Provide the (x, y) coordinate of the cell's center where the given text is located.  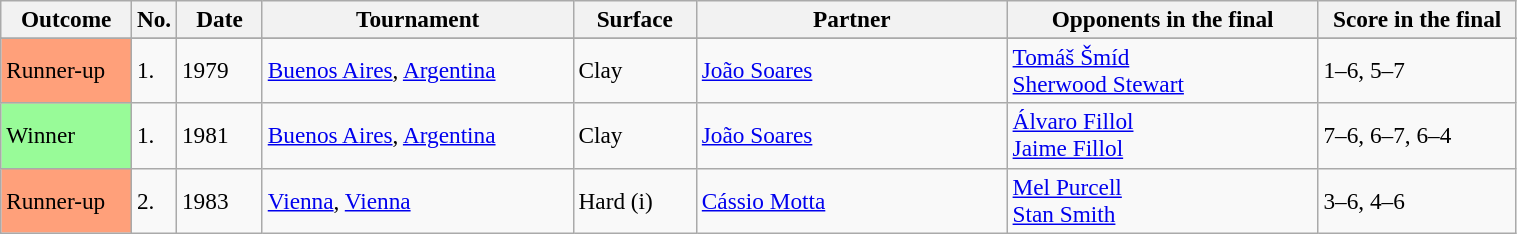
Vienna, Vienna (418, 200)
Date (220, 19)
Tomáš Šmíd Sherwood Stewart (1162, 70)
Hard (i) (634, 200)
1983 (220, 200)
7–6, 6–7, 6–4 (1417, 136)
1–6, 5–7 (1417, 70)
Score in the final (1417, 19)
Partner (852, 19)
Surface (634, 19)
Álvaro Fillol Jaime Fillol (1162, 136)
Outcome (66, 19)
Winner (66, 136)
Cássio Motta (852, 200)
No. (154, 19)
3–6, 4–6 (1417, 200)
Tournament (418, 19)
Mel Purcell Stan Smith (1162, 200)
2. (154, 200)
1981 (220, 136)
1979 (220, 70)
Opponents in the final (1162, 19)
